Identify which cell holds the provided text, then report its [X, Y] central coordinate. 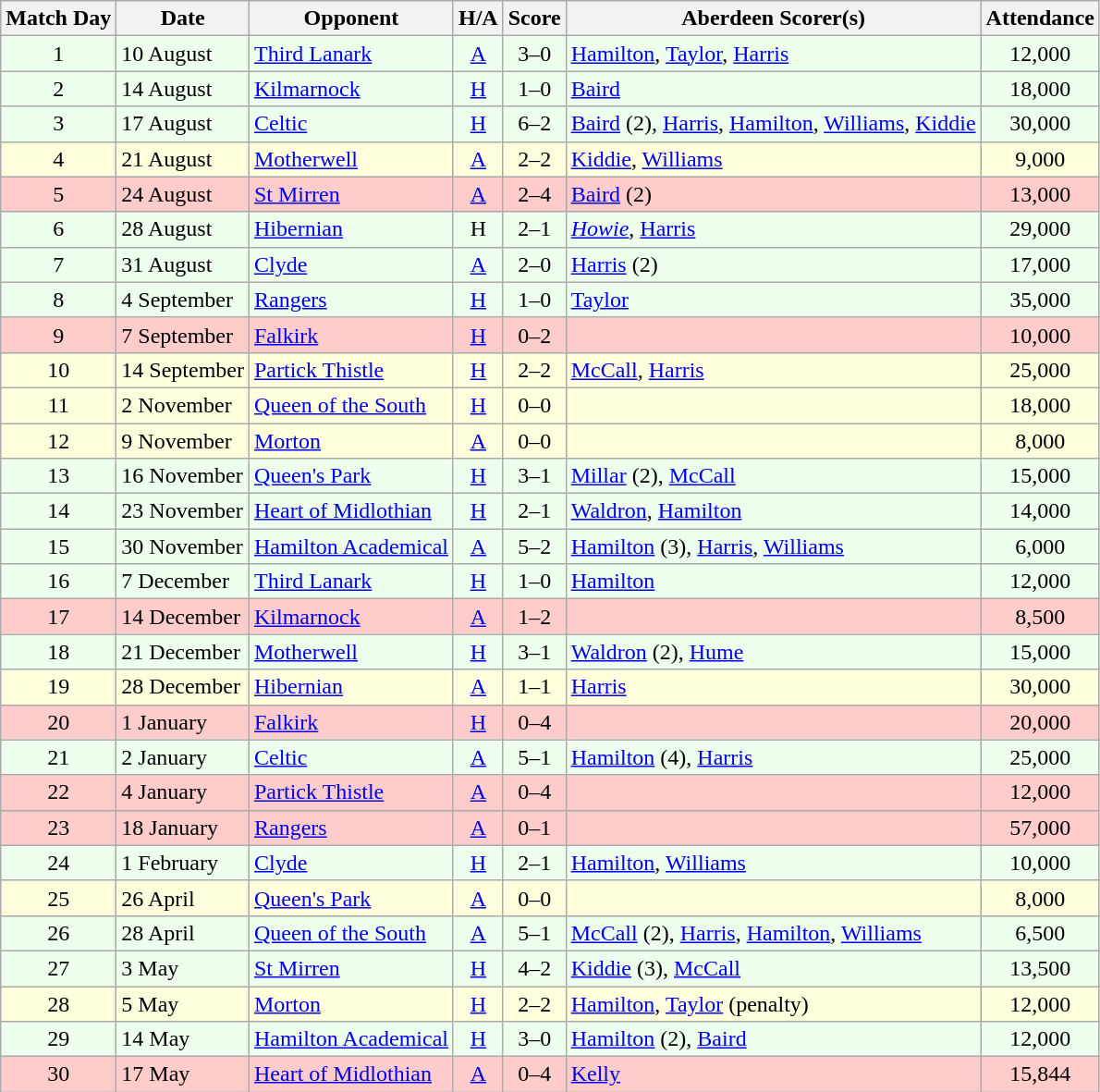
14 September [183, 370]
Aberdeen Scorer(s) [773, 18]
Hamilton (2), Baird [773, 1039]
21 December [183, 652]
20,000 [1040, 722]
21 [59, 757]
2 January [183, 757]
Baird [773, 89]
15 [59, 546]
Millar (2), McCall [773, 476]
6–2 [534, 124]
Hamilton (4), Harris [773, 757]
4–2 [534, 968]
1–1 [534, 687]
16 [59, 582]
18 [59, 652]
Kiddie, Williams [773, 159]
8 [59, 300]
6,000 [1040, 546]
14 August [183, 89]
31 August [183, 264]
16 November [183, 476]
Waldron (2), Hume [773, 652]
4 September [183, 300]
Howie, Harris [773, 229]
Kiddie (3), McCall [773, 968]
Opponent [351, 18]
2 November [183, 405]
4 January [183, 792]
14 May [183, 1039]
24 [59, 863]
Kelly [773, 1074]
McCall (2), Harris, Hamilton, Williams [773, 933]
29,000 [1040, 229]
2–4 [534, 194]
9,000 [1040, 159]
Date [183, 18]
26 [59, 933]
5 May [183, 1003]
11 [59, 405]
13,500 [1040, 968]
14 [59, 511]
28 August [183, 229]
4 [59, 159]
Waldron, Hamilton [773, 511]
26 April [183, 898]
13,000 [1040, 194]
57,000 [1040, 828]
29 [59, 1039]
9 [59, 335]
23 November [183, 511]
17,000 [1040, 264]
Hamilton [773, 582]
7 September [183, 335]
12 [59, 441]
McCall, Harris [773, 370]
30 November [183, 546]
23 [59, 828]
10 August [183, 54]
Baird (2), Harris, Hamilton, Williams, Kiddie [773, 124]
20 [59, 722]
Hamilton, Taylor, Harris [773, 54]
35,000 [1040, 300]
Harris (2) [773, 264]
28 [59, 1003]
3 May [183, 968]
Attendance [1040, 18]
1–2 [534, 617]
0–2 [534, 335]
7 [59, 264]
28 April [183, 933]
5 [59, 194]
Score [534, 18]
Hamilton (3), Harris, Williams [773, 546]
13 [59, 476]
1 February [183, 863]
17 [59, 617]
17 May [183, 1074]
27 [59, 968]
5–2 [534, 546]
Match Day [59, 18]
6,500 [1040, 933]
2 [59, 89]
Harris [773, 687]
Hamilton, Taylor (penalty) [773, 1003]
24 August [183, 194]
6 [59, 229]
19 [59, 687]
14,000 [1040, 511]
22 [59, 792]
Taylor [773, 300]
H/A [478, 18]
30 [59, 1074]
25 [59, 898]
8,500 [1040, 617]
28 December [183, 687]
17 August [183, 124]
15,844 [1040, 1074]
10 [59, 370]
0–1 [534, 828]
21 August [183, 159]
7 December [183, 582]
Hamilton, Williams [773, 863]
14 December [183, 617]
18 January [183, 828]
9 November [183, 441]
1 [59, 54]
2–0 [534, 264]
Baird (2) [773, 194]
3 [59, 124]
1 January [183, 722]
